Pinpoint the cell where the given text exists, returning its (x, y) midpoint coordinate. 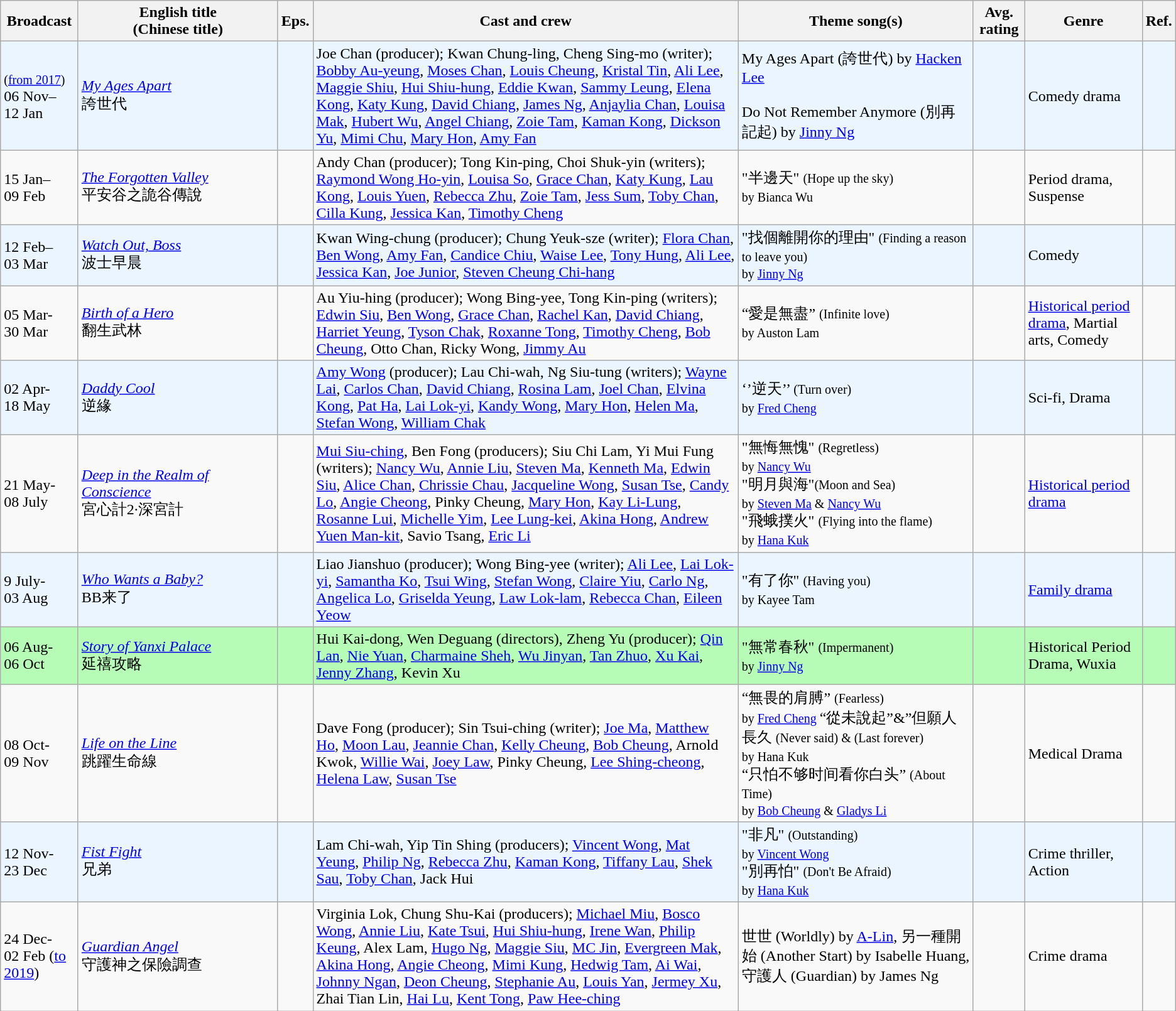
21 May-08 July (40, 494)
"無悔無愧" (Regretless) by Nancy Wu"明月與海"(Moon and Sea)by Steven Ma & Nancy Wu "飛蛾撲火" (Flying into the flame) by Hana Kuk (856, 494)
Comedy (1083, 255)
Ref. (1158, 21)
Comedy drama (1083, 95)
Eps. (295, 21)
Sci-fi, Drama (1083, 398)
Birth of a Hero翻生武林 (178, 323)
Story of Yanxi Palace 延禧攻略 (178, 656)
Crime thriller, Action (1083, 862)
世世 (Worldly) by A-Lin, 另一種開始 (Another Start) by Isabelle Huang, 守護人 (Guardian) by James Ng (856, 956)
(from 2017) 06 Nov–12 Jan (40, 95)
9 July-03 Aug (40, 589)
“愛是無盡” (Infinite love) by Auston Lam (856, 323)
Lam Chi-wah, Yip Tin Shing (producers); Vincent Wong, Mat Yeung, Philip Ng, Rebecca Zhu, Kaman Kong, Tiffany Lau, Shek Sau, Toby Chan, Jack Hui (525, 862)
My Ages Apart (誇世代) by Hacken Lee Do Not Remember Anymore (別再記起) by Jinny Ng (856, 95)
Life on the Line跳躍生命線 (178, 753)
05 Mar-30 Mar (40, 323)
Period drama, Suspense (1083, 187)
24 Dec-02 Feb (to 2019) (40, 956)
"找個離開你的理由" (Finding a reason to leave you) by Jinny Ng (856, 255)
Avg. rating (999, 21)
12 Nov-23 Dec (40, 862)
Historical Period Drama, Wuxia (1083, 656)
Who Wants a Baby? BB来了 (178, 589)
English title (Chinese title) (178, 21)
Historical period drama (1083, 494)
Family drama (1083, 589)
15 Jan–09 Feb (40, 187)
"半邊天" (Hope up the sky) by Bianca Wu (856, 187)
Hui Kai-dong, Wen Deguang (directors), Zheng Yu (producer); Qin Lan, Nie Yuan, Charmaine Sheh, Wu Jinyan, Tan Zhuo, Xu Kai, Jenny Zhang, Kevin Xu (525, 656)
Deep in the Realm of Conscience 宮心計2·深宮計 (178, 494)
"有了你" (Having you) by Kayee Tam (856, 589)
Genre (1083, 21)
Medical Drama (1083, 753)
Historical period drama, Martial arts, Comedy (1083, 323)
‘’逆天’’ (Turn over) by Fred Cheng (856, 398)
Fist Fight兄弟 (178, 862)
02 Apr-18 May (40, 398)
"無常春秋" (Impermanent) by Jinny Ng (856, 656)
Broadcast (40, 21)
Guardian Angel 守護神之保險調查 (178, 956)
Cast and crew (525, 21)
“無畏的肩膊” (Fearless) by Fred Cheng “從未說起”&”但願人長久 (Never said) & (Last forever) by Hana Kuk “只怕不够时间看你白头” (About Time) by Bob Cheung & Gladys Li (856, 753)
Daddy Cool 逆緣 (178, 398)
My Ages Apart 誇世代 (178, 95)
Watch Out, Boss 波士早晨 (178, 255)
Theme song(s) (856, 21)
The Forgotten Valley平安谷之詭谷傳說 (178, 187)
"非凡" (Outstanding) by Vincent Wong "別再怕" (Don't Be Afraid) by Hana Kuk (856, 862)
Crime drama (1083, 956)
06 Aug-06 Oct (40, 656)
12 Feb–03 Mar (40, 255)
08 Oct-09 Nov (40, 753)
